Pinpoint the cell where the given text exists, returning its [x, y] midpoint coordinate. 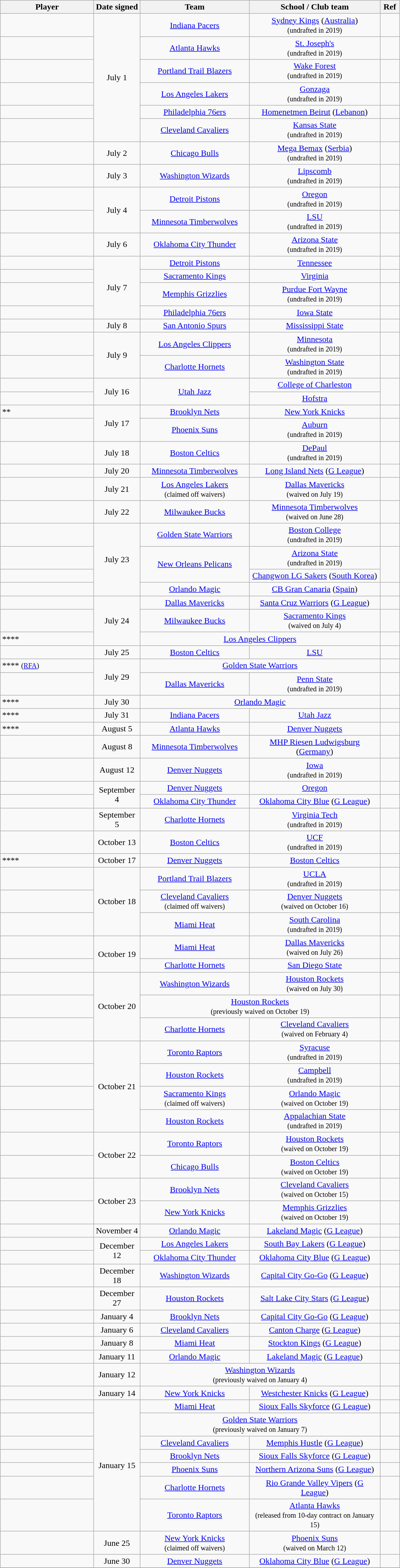
New York Knicks(claimed off waivers) [195, 1543]
South Carolina(undrafted in 2019) [315, 925]
Iowa State [315, 312]
LSU [315, 652]
July 31 [117, 715]
January 4 [117, 1316]
Purdue Fort Wayne(undrafted in 2019) [315, 294]
January 15 [117, 1465]
July 24 [117, 621]
Lipscomb(undrafted in 2019) [315, 176]
Salt Lake City Stars (G League) [315, 1298]
Virginia [315, 276]
Penn State(undrafted in 2019) [315, 684]
** [47, 412]
Campbell(undrafted in 2019) [315, 1075]
July 9 [117, 355]
DePaul(undrafted in 2019) [315, 452]
Appalachian State(undrafted in 2019) [315, 1121]
Canton Charge (G League) [315, 1330]
December 12 [117, 1251]
Phoenix Suns(waived on March 12) [315, 1543]
September 4 [117, 794]
MHP Riesen Ludwigsburg (Germany) [315, 747]
Boston College(undrafted in 2019) [315, 535]
CB Gran Canaria (Spain) [315, 589]
January 11 [117, 1357]
August 12 [117, 770]
July 22 [117, 512]
Oregon [315, 788]
October 22 [117, 1155]
October 21 [117, 1086]
Atlanta Hawks(released from 10-day contract on January 15) [315, 1515]
July 18 [117, 452]
Northern Arizona Suns (G League) [315, 1469]
Denver Nuggets(waived on October 16) [315, 901]
Sacramento Kings(claimed off waivers) [195, 1098]
July 29 [117, 677]
Date signed [117, 7]
St. Joseph's(undrafted in 2019) [315, 48]
Memphis Hustle (G League) [315, 1443]
Golden State Warriors (previously waived on January 7) [260, 1424]
Cleveland Cavaliers(waived on October 15) [315, 1190]
Tennessee [315, 263]
October 19 [117, 954]
July 21 [117, 489]
Memphis Grizzlies(waived on October 19) [315, 1212]
November 4 [117, 1231]
June 25 [117, 1543]
Dallas Mavericks(waived on July 26) [315, 947]
Westchester Knicks (G League) [315, 1393]
South Bay Lakers (G League) [315, 1244]
Memphis Grizzlies [195, 294]
July 4 [117, 210]
New Orleans Pelicans [195, 564]
UCF(undrafted in 2019) [315, 842]
July 25 [117, 652]
October 13 [117, 842]
June 30 [117, 1561]
Houston Rockets(waived on October 19) [315, 1143]
Team [195, 7]
Homenetmen Beirut (Lebanon) [315, 112]
Mega Bemax (Serbia)(undrafted in 2019) [315, 153]
San Antonio Spurs [195, 326]
Auburn(undrafted in 2019) [315, 430]
July 1 [117, 77]
Santa Cruz Warriors (G League) [315, 603]
School / Club team [315, 7]
Washington State(undrafted in 2019) [315, 367]
Hofstra [315, 398]
Iowa(undrafted in 2019) [315, 770]
July 23 [117, 559]
**** (RFA) [47, 666]
Gonzaga(undrafted in 2019) [315, 94]
July 3 [117, 176]
Los Angeles Lakers(claimed off waivers) [195, 489]
September 5 [117, 819]
Wake Forest(undrafted in 2019) [315, 71]
UCLA(undrafted in 2019) [315, 879]
January 12 [117, 1375]
October 17 [117, 861]
Houston Rockets(waived on July 30) [315, 984]
July 7 [117, 288]
July 6 [117, 244]
Minnesota(undrafted in 2019) [315, 344]
Changwon LG Sakers (South Korea) [315, 576]
Dallas Mavericks(waived on July 19) [315, 489]
July 20 [117, 471]
January 14 [117, 1393]
Rio Grande Valley Vipers (G League) [315, 1487]
Oregon(undrafted in 2019) [315, 198]
Houston Rockets(previously waived on October 19) [260, 1006]
Sacramento Kings [195, 276]
Kansas State(undrafted in 2019) [315, 130]
Mississippi State [315, 326]
Ref [390, 7]
July 2 [117, 153]
Stockton Kings (G League) [315, 1343]
October 23 [117, 1201]
Player [47, 7]
July 30 [117, 702]
College of Charleston [315, 385]
December 18 [117, 1276]
January 8 [117, 1343]
December 27 [117, 1298]
Washington Wizards (previously waived on January 4) [260, 1375]
July 17 [117, 423]
August 8 [117, 747]
October 20 [117, 1006]
January 6 [117, 1330]
Sacramento Kings(waived on July 4) [315, 621]
Cleveland Cavaliers(waived on February 4) [315, 1029]
Boston Celtics(waived on October 19) [315, 1167]
Virginia Tech(undrafted in 2019) [315, 819]
LSU(undrafted in 2019) [315, 222]
Cleveland Cavaliers(claimed off waivers) [195, 901]
July 8 [117, 326]
Syracuse(undrafted in 2019) [315, 1052]
Long Island Nets (G League) [315, 471]
Minnesota Timberwolves(waived on June 28) [315, 512]
August 5 [117, 729]
October 18 [117, 901]
Orlando Magic(waived on October 19) [315, 1098]
San Diego State [315, 965]
Sydney Kings (Australia)(undrafted in 2019) [315, 25]
July 16 [117, 392]
